For the text-containing cell, return its midpoint in [x, y] coordinate format. 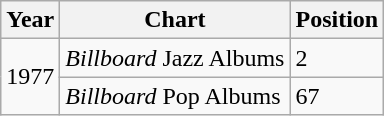
2 [337, 58]
67 [337, 96]
Position [337, 20]
1977 [30, 77]
Billboard Pop Albums [175, 96]
Chart [175, 20]
Year [30, 20]
Billboard Jazz Albums [175, 58]
